Output the [X, Y] coordinate of the center of the cell containing the given text.  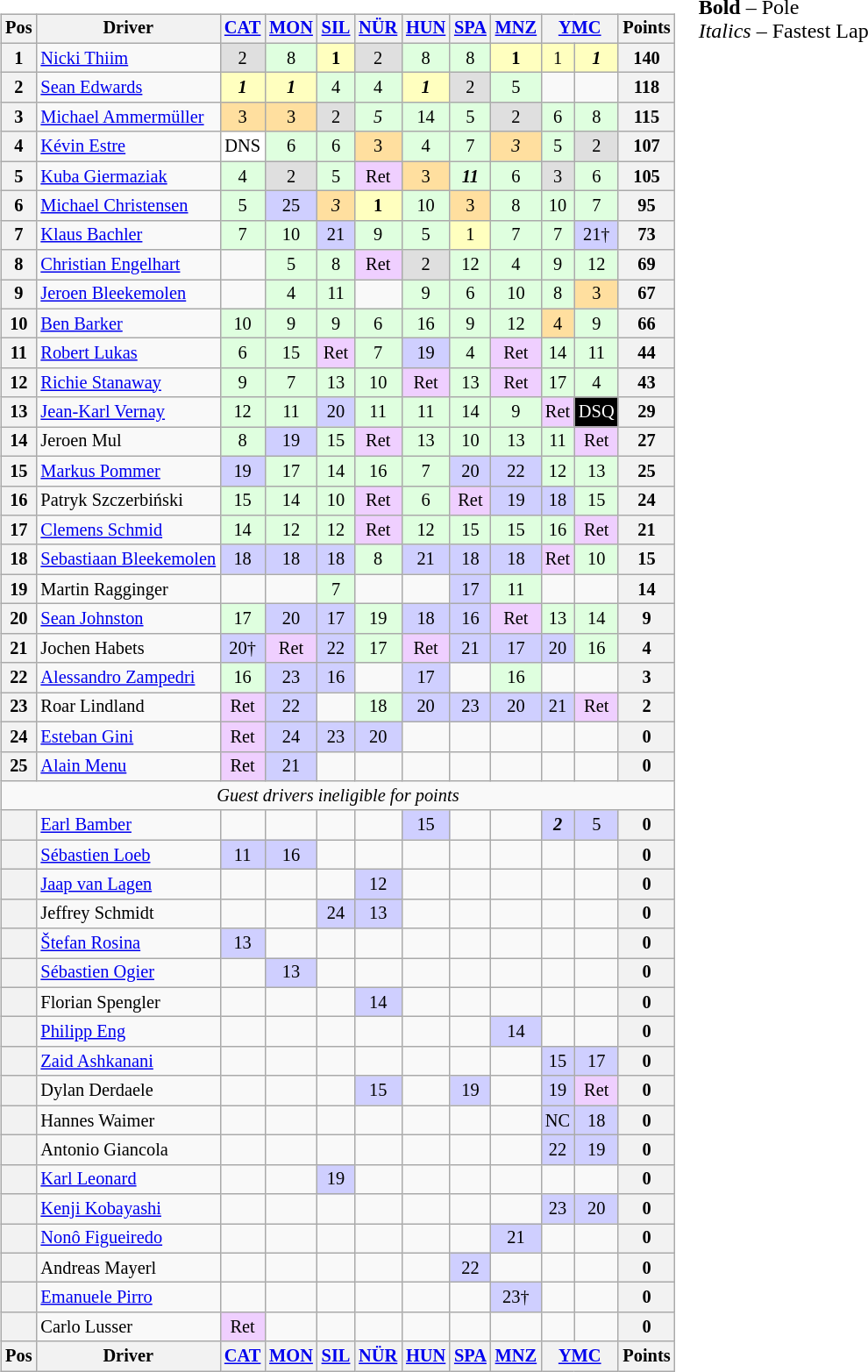
Patryk Szczerbiński [128, 501]
Klaus Bachler [128, 235]
20† [242, 648]
Michael Ammermüller [128, 117]
67 [646, 295]
Jeroen Mul [128, 442]
Kuba Giermaziak [128, 176]
Andreas Mayerl [128, 1268]
Florian Spengler [128, 1002]
Robert Lukas [128, 353]
Štefan Rosina [128, 943]
66 [646, 323]
Emanuele Pirro [128, 1297]
Sébastien Loeb [128, 855]
Jeffrey Schmidt [128, 913]
Sean Johnston [128, 619]
Jaap van Lagen [128, 885]
27 [646, 442]
Michael Christensen [128, 206]
Ben Barker [128, 323]
Nonô Figueiredo [128, 1239]
Karl Leonard [128, 1179]
118 [646, 88]
Carlo Lusser [128, 1327]
Sébastien Ogier [128, 973]
Alain Menu [128, 766]
Roar Lindland [128, 707]
Jean-Karl Vernay [128, 412]
Alessandro Zampedri [128, 678]
73 [646, 235]
107 [646, 146]
29 [646, 412]
Richie Stanaway [128, 383]
Zaid Ashkanani [128, 1062]
Christian Engelhart [128, 265]
Nicki Thiim [128, 58]
NC [558, 1120]
Guest drivers ineligible for points [338, 796]
Clemens Schmid [128, 530]
Sean Edwards [128, 88]
21† [596, 235]
140 [646, 58]
95 [646, 206]
Dylan Derdaele [128, 1091]
Kenji Kobayashi [128, 1209]
Jeroen Bleekemolen [128, 295]
Markus Pommer [128, 471]
Kévin Estre [128, 146]
Martin Ragginger [128, 589]
Sebastiaan Bleekemolen [128, 559]
Jochen Habets [128, 648]
Antonio Giancola [128, 1150]
Hannes Waimer [128, 1120]
23† [516, 1297]
44 [646, 353]
Philipp Eng [128, 1032]
43 [646, 383]
69 [646, 265]
115 [646, 117]
DNS [242, 146]
DSQ [596, 412]
Earl Bamber [128, 825]
105 [646, 176]
Esteban Gini [128, 736]
